Provide the [x, y] coordinate of the cell's center where the given text is located.  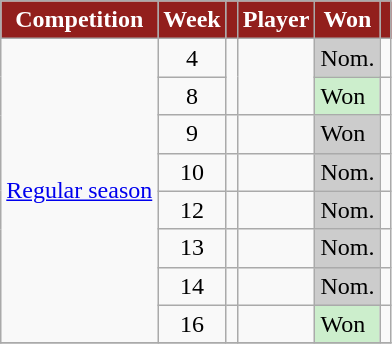
Week [192, 20]
10 [192, 172]
12 [192, 210]
13 [192, 248]
Competition [80, 20]
Player [276, 20]
14 [192, 286]
9 [192, 134]
4 [192, 58]
16 [192, 324]
Regular season [80, 191]
8 [192, 96]
